Search for the cell housing the specified text and yield its [X, Y] center coordinate. 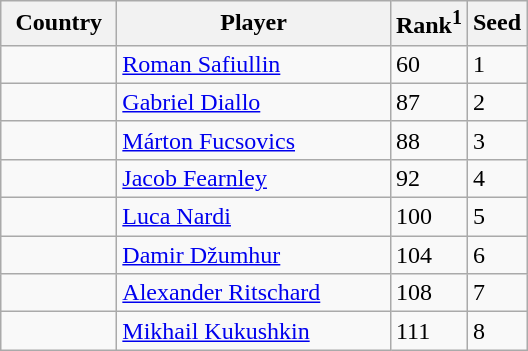
108 [428, 293]
Damir Džumhur [254, 255]
3 [496, 140]
Country [59, 24]
8 [496, 331]
1 [496, 64]
Mikhail Kukushkin [254, 331]
7 [496, 293]
87 [428, 102]
88 [428, 140]
Roman Safiullin [254, 64]
Rank1 [428, 24]
4 [496, 178]
100 [428, 217]
111 [428, 331]
5 [496, 217]
Seed [496, 24]
Gabriel Diallo [254, 102]
Jacob Fearnley [254, 178]
Luca Nardi [254, 217]
60 [428, 64]
6 [496, 255]
2 [496, 102]
Alexander Ritschard [254, 293]
104 [428, 255]
92 [428, 178]
Márton Fucsovics [254, 140]
Player [254, 24]
